From the cell containing the given text, extract its center point as (x, y) coordinate. 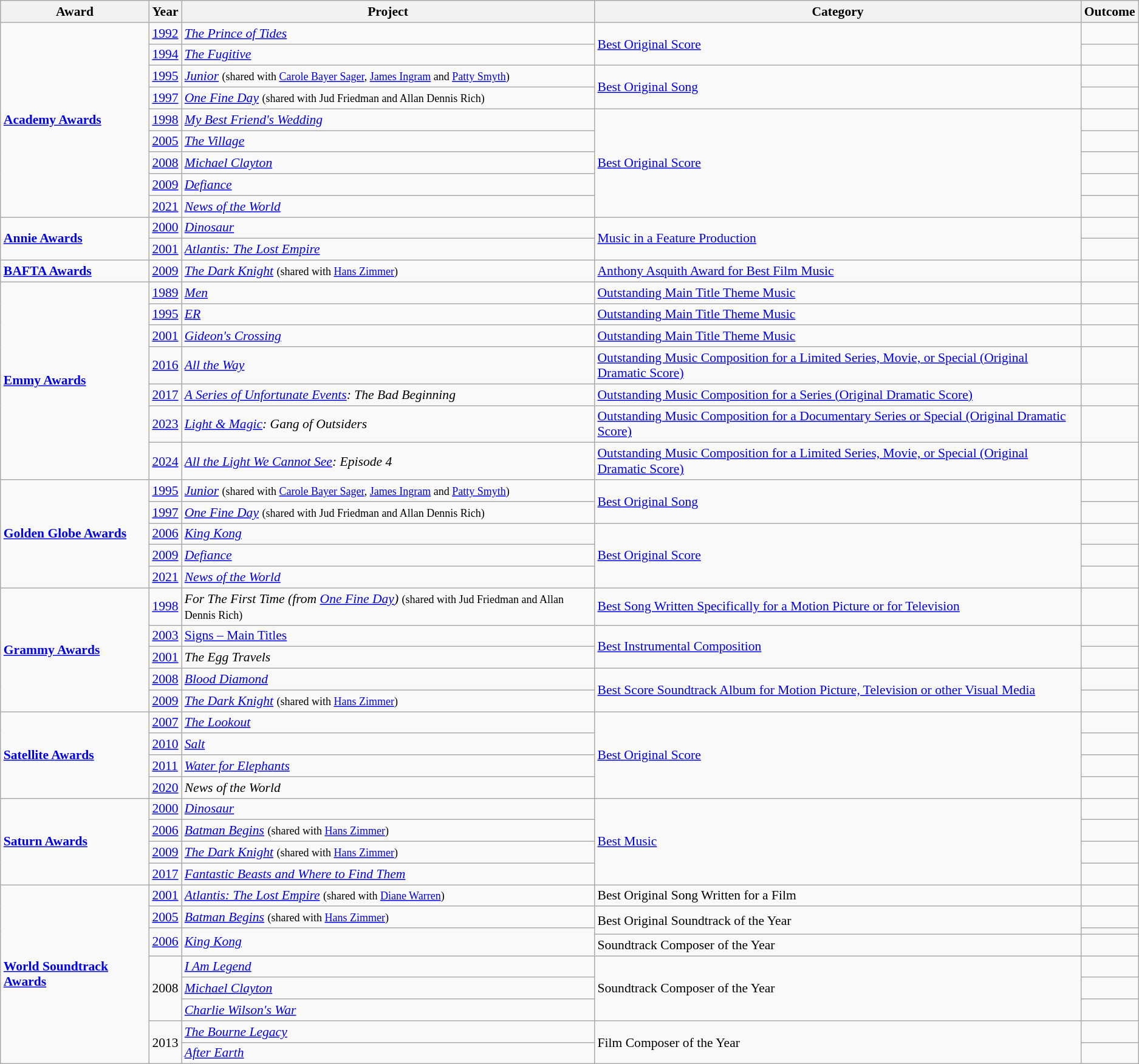
2020 (165, 788)
Signs – Main Titles (388, 636)
Light & Magic: Gang of Outsiders (388, 424)
The Prince of Tides (388, 33)
The Lookout (388, 723)
1992 (165, 33)
Outcome (1110, 12)
Best Instrumental Composition (837, 646)
Film Composer of the Year (837, 1042)
All the Light We Cannot See: Episode 4 (388, 462)
Music in a Feature Production (837, 238)
2016 (165, 366)
2007 (165, 723)
Satellite Awards (75, 755)
Charlie Wilson's War (388, 1010)
Outstanding Music Composition for a Documentary Series or Special (Original Dramatic Score) (837, 424)
2024 (165, 462)
Golden Globe Awards (75, 534)
Academy Awards (75, 120)
World Soundtrack Awards (75, 974)
Category (837, 12)
After Earth (388, 1053)
The Egg Travels (388, 658)
Project (388, 12)
For The First Time (from One Fine Day) (shared with Jud Friedman and Allan Dennis Rich) (388, 606)
Outstanding Music Composition for a Series (Original Dramatic Score) (837, 395)
The Fugitive (388, 55)
Water for Elephants (388, 766)
Best Original Soundtrack of the Year (837, 921)
Best Score Soundtrack Album for Motion Picture, Television or other Visual Media (837, 690)
Emmy Awards (75, 381)
2013 (165, 1042)
I Am Legend (388, 967)
Best Original Song Written for a Film (837, 896)
2010 (165, 745)
Annie Awards (75, 238)
Saturn Awards (75, 841)
2011 (165, 766)
Gideon's Crossing (388, 336)
1994 (165, 55)
A Series of Unfortunate Events: The Bad Beginning (388, 395)
ER (388, 315)
2023 (165, 424)
2003 (165, 636)
BAFTA Awards (75, 271)
Best Song Written Specifically for a Motion Picture or for Television (837, 606)
The Village (388, 142)
Atlantis: The Lost Empire (388, 250)
Best Music (837, 841)
The Bourne Legacy (388, 1032)
Atlantis: The Lost Empire (shared with Diane Warren) (388, 896)
My Best Friend's Wedding (388, 120)
Grammy Awards (75, 650)
Award (75, 12)
Salt (388, 745)
Fantastic Beasts and Where to Find Them (388, 874)
Year (165, 12)
Anthony Asquith Award for Best Film Music (837, 271)
Men (388, 293)
1989 (165, 293)
All the Way (388, 366)
Blood Diamond (388, 680)
